Determine the (x, y) coordinate at the center of the cell enclosing the given text.  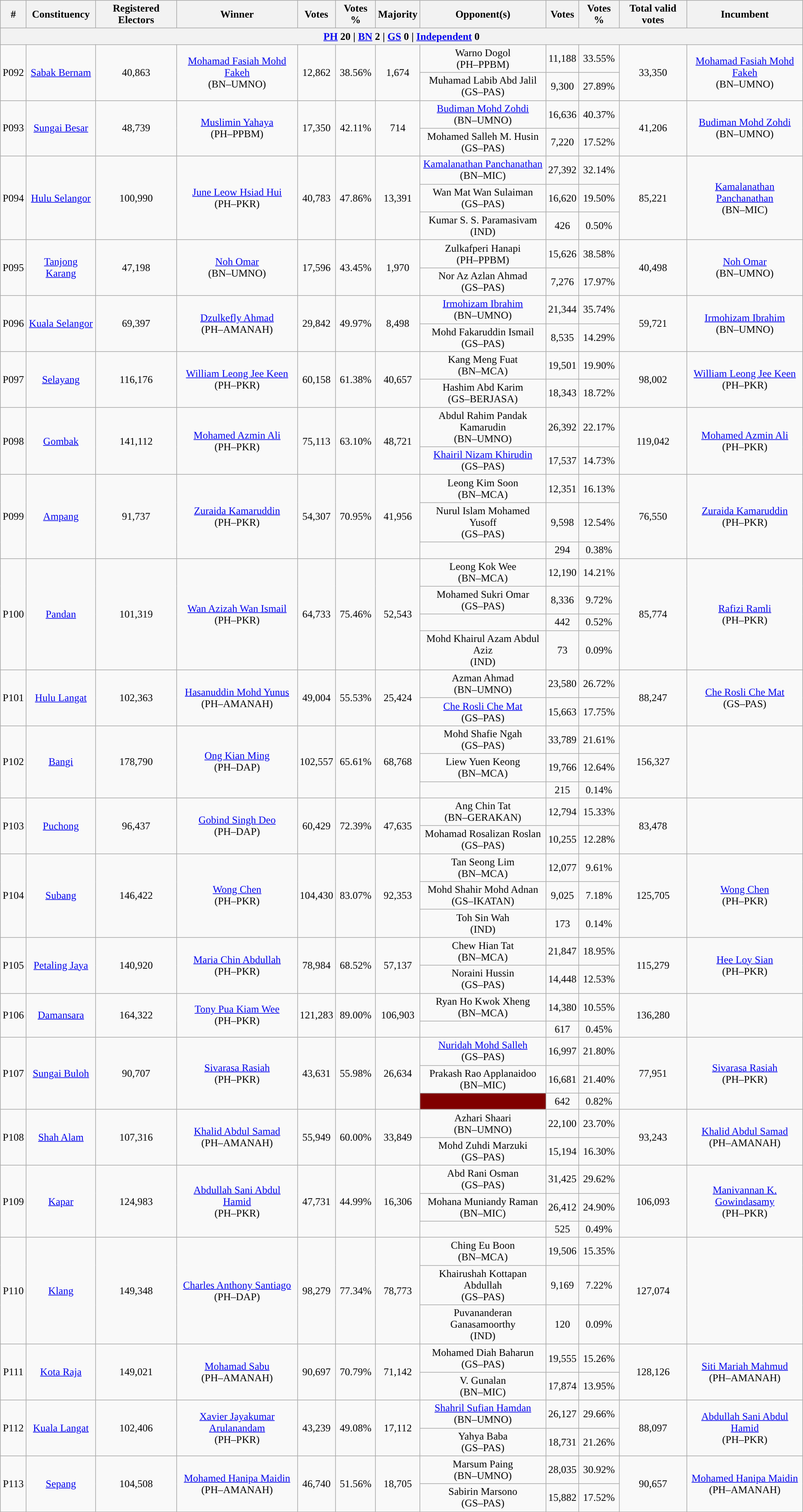
9.72% (599, 600)
106,093 (653, 1201)
Opponent(s) (483, 15)
Siti Mariah Mahmud(PH–AMANAH) (745, 1372)
40,783 (317, 198)
Sungai Besar (61, 128)
Mohd Shafie Ngah(GS–PAS) (483, 739)
128,126 (653, 1372)
Nurul Islam Mohamed Yusoff(GS–PAS) (483, 522)
12,077 (562, 868)
16.13% (599, 489)
25,424 (398, 698)
P105 (13, 965)
104,508 (136, 1484)
Kang Meng Fuat(BN–MCA) (483, 365)
Kuala Selangor (61, 323)
22.17% (599, 427)
121,283 (317, 1015)
Khairil Nizam Khirudin(GS–PAS) (483, 461)
19,501 (562, 365)
31,425 (562, 1179)
Sabak Bernam (61, 72)
18.72% (599, 394)
17,537 (562, 461)
525 (562, 1229)
16.30% (599, 1151)
69,397 (136, 323)
70.79% (356, 1372)
P095 (13, 268)
40,863 (136, 72)
92,353 (398, 895)
88,097 (653, 1428)
14.29% (599, 337)
12,351 (562, 489)
48,739 (136, 128)
90,697 (317, 1372)
30.92% (599, 1470)
17,596 (317, 268)
17,874 (562, 1386)
Dzulkefly Ahmad(PH–AMANAH) (237, 323)
77.34% (356, 1291)
43,239 (317, 1428)
442 (562, 622)
19,506 (562, 1251)
89.00% (356, 1015)
26,634 (398, 1073)
9,169 (562, 1285)
51.56% (356, 1484)
65.61% (356, 762)
714 (398, 128)
38.58% (599, 254)
P108 (13, 1137)
P102 (13, 762)
164,322 (136, 1015)
P110 (13, 1291)
P093 (13, 128)
21,344 (562, 310)
44.99% (356, 1201)
178,790 (136, 762)
16,306 (398, 1201)
Mohamed Diah Baharun(GS–PAS) (483, 1358)
Ryan Ho Kwok Xheng(BN–MCA) (483, 1007)
35.74% (599, 310)
146,422 (136, 895)
15,194 (562, 1151)
19,766 (562, 768)
Registered Electors (136, 15)
38.56% (356, 72)
Maria Chin Abdullah(PH–PKR) (237, 965)
78,773 (398, 1291)
Azhari Shaari(BN–UMNO) (483, 1123)
26.72% (599, 684)
Kumar S. S. Paramasivam(IND) (483, 226)
12.54% (599, 522)
40,657 (398, 380)
P097 (13, 380)
16,997 (562, 1051)
Wan Azizah Wan Ismail(PH–PKR) (237, 614)
98,002 (653, 380)
115,279 (653, 965)
149,348 (136, 1291)
Warno Dogol(PH–PPBM) (483, 58)
June Leow Hsiad Hui(PH–PKR) (237, 198)
Khairushah Kottapan Abdullah(GS–PAS) (483, 1285)
173 (562, 924)
11,188 (562, 58)
78,984 (317, 965)
61.38% (356, 380)
Nor Az Azlan Ahmad(GS–PAS) (483, 281)
Mohd Shahir Mohd Adnan(GS–IKATAN) (483, 895)
Selayang (61, 380)
Azman Ahmad(BN–UMNO) (483, 684)
Prakash Rao Applanaidoo(BN–MIC) (483, 1079)
Hashim Abd Karim(GS–BERJASA) (483, 394)
9,598 (562, 522)
106,903 (398, 1015)
18,731 (562, 1442)
33,789 (562, 739)
47,635 (398, 826)
46,740 (317, 1484)
7,220 (562, 142)
49.08% (356, 1428)
Petaling Jaya (61, 965)
116,176 (136, 380)
76,550 (653, 516)
73 (562, 650)
0.82% (599, 1101)
Puvananderan Ganasamoorthy(IND) (483, 1325)
0.50% (599, 226)
9.61% (599, 868)
59,721 (653, 323)
40,498 (653, 268)
1,674 (398, 72)
21.80% (599, 1051)
33.55% (599, 58)
Mohd Zuhdi Marzuki(GS–PAS) (483, 1151)
16,620 (562, 198)
Abd Rani Osman(GS–PAS) (483, 1179)
8,498 (398, 323)
29.66% (599, 1414)
77,951 (653, 1073)
13.95% (599, 1386)
54,307 (317, 516)
10,255 (562, 840)
13,391 (398, 198)
Pandan (61, 614)
Yahya Baba(GS–PAS) (483, 1442)
57,137 (398, 965)
96,437 (136, 826)
1,970 (398, 268)
33,350 (653, 72)
Constituency (61, 15)
68,768 (398, 762)
215 (562, 789)
88,247 (653, 698)
43.45% (356, 268)
Kota Raja (61, 1372)
8,336 (562, 600)
55.98% (356, 1073)
28,035 (562, 1470)
0.49% (599, 1229)
90,707 (136, 1073)
Bangi (61, 762)
Leong Kim Soon(BN–MCA) (483, 489)
Zulkafperi Hanapi(PH–PPBM) (483, 254)
8,535 (562, 337)
P104 (13, 895)
75.46% (356, 614)
52,543 (398, 614)
75,113 (317, 441)
19.90% (599, 365)
21.26% (599, 1442)
15,663 (562, 712)
26,127 (562, 1414)
Mohamad Rosalizan Roslan(GS–PAS) (483, 840)
15,626 (562, 254)
Manivannan K. Gowindasamy(PH–PKR) (745, 1201)
P094 (13, 198)
104,430 (317, 895)
P100 (13, 614)
15.35% (599, 1251)
21.40% (599, 1079)
47.86% (356, 198)
Rafizi Ramli(PH–PKR) (745, 614)
Tan Seong Lim(BN–MCA) (483, 868)
P112 (13, 1428)
16,681 (562, 1079)
156,327 (653, 762)
Hasanuddin Mohd Yunus(PH–AMANAH) (237, 698)
90,657 (653, 1484)
12,190 (562, 572)
14,448 (562, 979)
14,380 (562, 1007)
29,842 (317, 323)
P101 (13, 698)
91,737 (136, 516)
17.97% (599, 281)
15,882 (562, 1497)
12.53% (599, 979)
Ang Chin Tat (BN–GERAKAN) (483, 812)
0.38% (599, 550)
102,557 (317, 762)
27.89% (599, 87)
40.37% (599, 114)
102,363 (136, 698)
0.45% (599, 1029)
0.52% (599, 622)
12,794 (562, 812)
Nuridah Mohd Salleh(GS–PAS) (483, 1051)
Hulu Selangor (61, 198)
60,158 (317, 380)
P103 (13, 826)
Sepang (61, 1484)
21.61% (599, 739)
Mohamed Sukri Omar(GS–PAS) (483, 600)
P106 (13, 1015)
Ong Kian Ming(PH–DAP) (237, 762)
55,949 (317, 1137)
141,112 (136, 441)
617 (562, 1029)
P109 (13, 1201)
Puchong (61, 826)
21,847 (562, 951)
Hulu Langat (61, 698)
49,004 (317, 698)
102,406 (136, 1428)
P107 (13, 1073)
119,042 (653, 441)
P099 (13, 516)
85,221 (653, 198)
24.90% (599, 1207)
32.14% (599, 170)
Charles Anthony Santiago(PH–DAP) (237, 1291)
55.53% (356, 698)
Shahril Sufian Hamdan(BN–UMNO) (483, 1414)
149,021 (136, 1372)
23,580 (562, 684)
P098 (13, 441)
Leong Kok Wee(BN–MCA) (483, 572)
Ching Eu Boon(BN–MCA) (483, 1251)
V. Gunalan(BN–MIC) (483, 1386)
17,350 (317, 128)
100,990 (136, 198)
Shah Alam (61, 1137)
Chew Hian Tat(BN–MCA) (483, 951)
Tony Pua Kiam Wee(PH–PKR) (237, 1015)
49.97% (356, 323)
Total valid votes (653, 15)
125,705 (653, 895)
14.73% (599, 461)
7.22% (599, 1285)
107,316 (136, 1137)
P111 (13, 1372)
124,983 (136, 1201)
Kapar (61, 1201)
60.00% (356, 1137)
85,774 (653, 614)
P092 (13, 72)
Mohana Muniandy Raman(BN–MIC) (483, 1207)
29.62% (599, 1179)
Hee Loy Sian(PH–PKR) (745, 965)
Klang (61, 1291)
Winner (237, 15)
71,142 (398, 1372)
98,279 (317, 1291)
642 (562, 1101)
Ampang (61, 516)
PH 20 | BN 2 | GS 0 | Independent 0 (401, 36)
47,731 (317, 1201)
P096 (13, 323)
Subang (61, 895)
Noraini Hussin(GS–PAS) (483, 979)
17.75% (599, 712)
7,276 (562, 281)
136,280 (653, 1015)
26,412 (562, 1207)
16,636 (562, 114)
Toh Sin Wah(IND) (483, 924)
Incumbent (745, 15)
63.10% (356, 441)
14.21% (599, 572)
Damansara (61, 1015)
Gombak (61, 441)
19.50% (599, 198)
41,956 (398, 516)
Liew Yuen Keong(BN–MCA) (483, 768)
22,100 (562, 1123)
P113 (13, 1484)
Mohamad Sabu(PH–AMANAH) (237, 1372)
127,074 (653, 1291)
72.39% (356, 826)
Xavier Jayakumar Arulanandam(PH–PKR) (237, 1428)
48,721 (398, 441)
70.95% (356, 516)
10.55% (599, 1007)
15.26% (599, 1358)
33,849 (398, 1137)
60,429 (317, 826)
12,862 (317, 72)
12.64% (599, 768)
43,631 (317, 1073)
47,198 (136, 268)
9,300 (562, 87)
12.28% (599, 840)
15.33% (599, 812)
23.70% (599, 1123)
83,478 (653, 826)
Mohd Khairul Azam Abdul Aziz(IND) (483, 650)
Majority (398, 15)
17,112 (398, 1428)
18.95% (599, 951)
Sungai Buloh (61, 1073)
Abdul Rahim Pandak Kamarudin(BN–UMNO) (483, 427)
27,392 (562, 170)
Sabirin Marsono(GS–PAS) (483, 1497)
41,206 (653, 128)
426 (562, 226)
140,920 (136, 965)
Gobind Singh Deo(PH–DAP) (237, 826)
# (13, 15)
Wan Mat Wan Sulaiman(GS–PAS) (483, 198)
Kuala Langat (61, 1428)
294 (562, 550)
18,705 (398, 1484)
Mohd Fakaruddin Ismail(GS–PAS) (483, 337)
83.07% (356, 895)
18,343 (562, 394)
Marsum Paing(BN–UMNO) (483, 1470)
Mohamed Salleh M. Husin(GS–PAS) (483, 142)
120 (562, 1325)
26,392 (562, 427)
68.52% (356, 965)
42.11% (356, 128)
9,025 (562, 895)
Tanjong Karang (61, 268)
Muhamad Labib Abd Jalil(GS–PAS) (483, 87)
64,733 (317, 614)
Muslimin Yahaya(PH–PPBM) (237, 128)
19,555 (562, 1358)
7.18% (599, 895)
93,243 (653, 1137)
101,319 (136, 614)
